Detect which cell encompasses the target text, then output its [x, y] center coordinate. 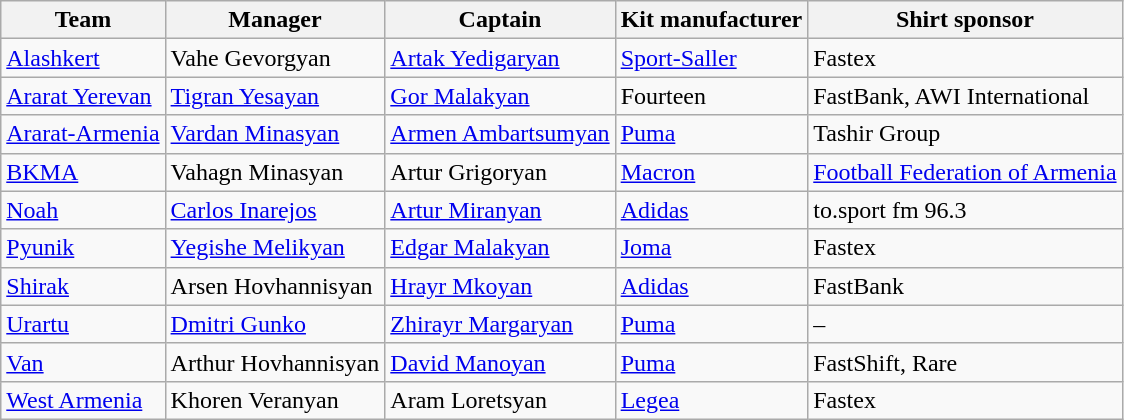
FastShift, Rare [965, 362]
– [965, 324]
Hrayr Mkoyan [500, 286]
Artur Miranyan [500, 210]
BKMA [83, 172]
Football Federation of Armenia [965, 172]
Van [83, 362]
West Armenia [83, 400]
Gor Malakyan [500, 96]
Khoren Veranyan [275, 400]
Vahagn Minasyan [275, 172]
Artur Grigoryan [500, 172]
Manager [275, 20]
Ararat-Armenia [83, 134]
FastBank, AWI International [965, 96]
Sport-Saller [712, 58]
Alashkert [83, 58]
Joma [712, 248]
Legea [712, 400]
Vardan Minasyan [275, 134]
Fourteen [712, 96]
Kit manufacturer [712, 20]
to.sport fm 96.3 [965, 210]
Aram Loretsyan [500, 400]
Pyunik [83, 248]
Dmitri Gunko [275, 324]
Armen Ambartsumyan [500, 134]
Captain [500, 20]
Team [83, 20]
Edgar Malakyan [500, 248]
Zhirayr Margaryan [500, 324]
David Manoyan [500, 362]
Shirak [83, 286]
Arsen Hovhannisyan [275, 286]
Arthur Hovhannisyan [275, 362]
Noah [83, 210]
Tashir Group [965, 134]
Artak Yedigaryan [500, 58]
Yegishe Melikyan [275, 248]
Macron [712, 172]
Vahe Gevorgyan [275, 58]
Ararat Yerevan [83, 96]
Urartu [83, 324]
Carlos Inarejos [275, 210]
Tigran Yesayan [275, 96]
FastBank [965, 286]
Shirt sponsor [965, 20]
